From the cell containing the given text, extract its center point as [X, Y] coordinate. 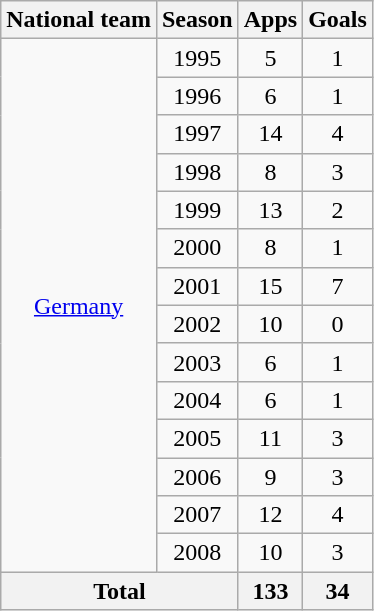
2006 [197, 477]
2001 [197, 286]
Apps [270, 20]
2008 [197, 553]
13 [270, 210]
9 [270, 477]
2002 [197, 324]
133 [270, 591]
1998 [197, 172]
2004 [197, 400]
2005 [197, 438]
2 [338, 210]
Germany [79, 306]
Season [197, 20]
34 [338, 591]
1995 [197, 58]
0 [338, 324]
National team [79, 20]
Goals [338, 20]
14 [270, 134]
11 [270, 438]
1999 [197, 210]
12 [270, 515]
1997 [197, 134]
2007 [197, 515]
Total [120, 591]
7 [338, 286]
2000 [197, 248]
15 [270, 286]
1996 [197, 96]
5 [270, 58]
2003 [197, 362]
